Detect which cell encompasses the target text, then output its [X, Y] center coordinate. 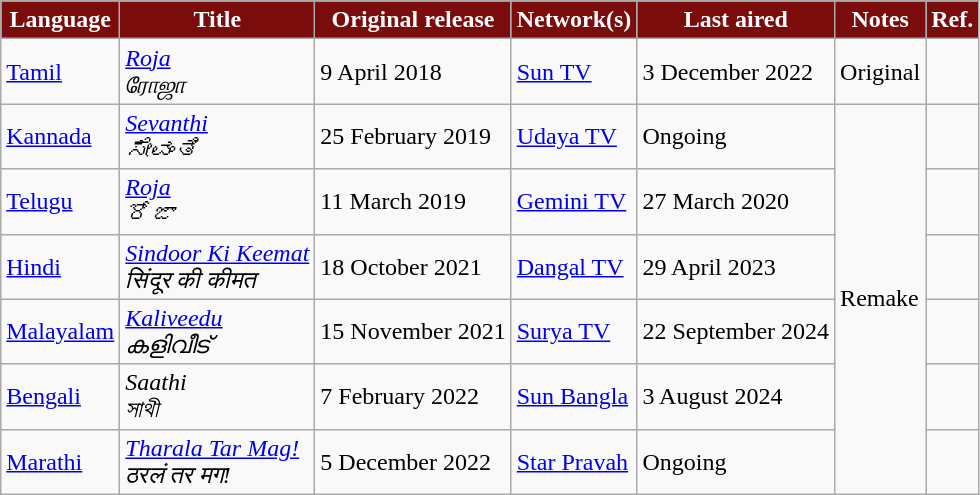
Kannada [60, 136]
15 November 2021 [413, 332]
Marathi [60, 462]
Hindi [60, 266]
Tharala Tar Mag! ठरलं तर मग! [218, 462]
Telugu [60, 202]
Udaya TV [574, 136]
Original release [413, 20]
Sun TV [574, 72]
22 September 2024 [736, 332]
Title [218, 20]
Saathi সাথী [218, 396]
Malayalam [60, 332]
Network(s) [574, 20]
11 March 2019 [413, 202]
Notes [880, 20]
Roja రోజా [218, 202]
3 December 2022 [736, 72]
Gemini TV [574, 202]
9 April 2018 [413, 72]
27 March 2020 [736, 202]
29 April 2023 [736, 266]
Star Pravah [574, 462]
Bengali [60, 396]
Sindoor Ki Keemat सिंदूर की कीमत [218, 266]
3 August 2024 [736, 396]
7 February 2022 [413, 396]
Sevanthi ಸೇವಂತಿ [218, 136]
Original [880, 72]
Dangal TV [574, 266]
Last aired [736, 20]
Roja ரோஜா [218, 72]
5 December 2022 [413, 462]
25 February 2019 [413, 136]
Surya TV [574, 332]
18 October 2021 [413, 266]
Language [60, 20]
Kaliveedu കളിവീട് [218, 332]
Sun Bangla [574, 396]
Remake [880, 299]
Tamil [60, 72]
Ref. [952, 20]
